Locate the cell with the specified text and output its (X, Y) center coordinate. 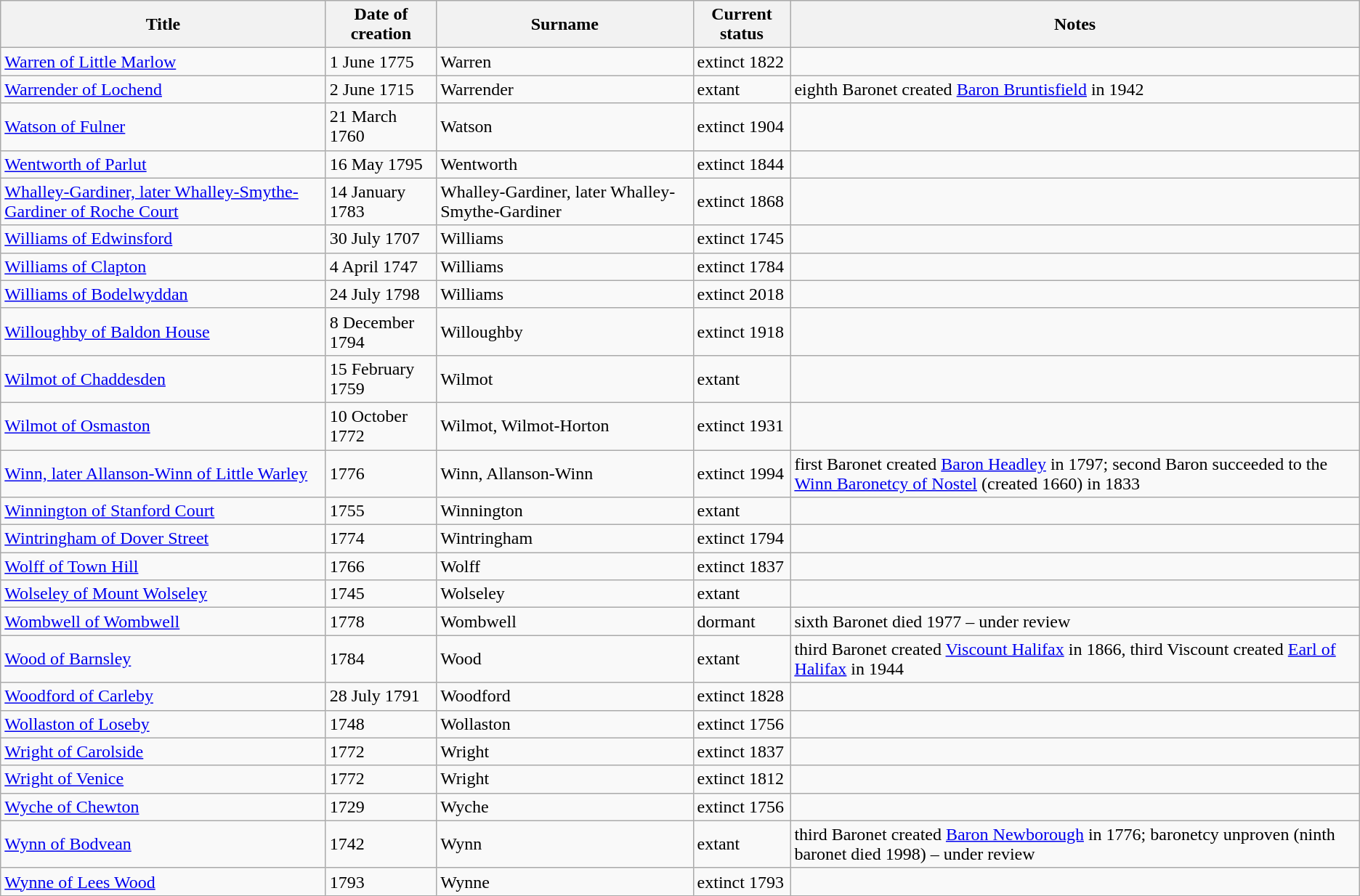
dormant (742, 622)
Wright of Venice (163, 779)
Wolseley of Mount Wolseley (163, 594)
Wilmot (565, 379)
eighth Baronet created Baron Bruntisfield in 1942 (1075, 89)
extinct 1904 (742, 126)
Wood (565, 659)
Williams of Clapton (163, 266)
1784 (381, 659)
10 October 1772 (381, 425)
Wynn (565, 844)
Wilmot of Osmaston (163, 425)
Willoughby (565, 331)
extinct 1794 (742, 539)
third Baronet created Viscount Halifax in 1866, third Viscount created Earl of Halifax in 1944 (1075, 659)
Wintringham of Dover Street (163, 539)
extinct 1844 (742, 164)
extinct 1918 (742, 331)
24 July 1798 (381, 294)
15 February 1759 (381, 379)
Wollaston (565, 724)
Whalley-Gardiner, later Whalley-Smythe-Gardiner (565, 202)
Wolff of Town Hill (163, 566)
Wentworth of Parlut (163, 164)
extinct 1784 (742, 266)
Wentworth (565, 164)
1729 (381, 807)
extinct 1822 (742, 62)
Warrender of Lochend (163, 89)
sixth Baronet died 1977 – under review (1075, 622)
Wilmot, Wilmot-Horton (565, 425)
Warren of Little Marlow (163, 62)
14 January 1783 (381, 202)
extinct 1828 (742, 696)
Wollaston of Loseby (163, 724)
Notes (1075, 25)
1793 (381, 881)
Wolseley (565, 594)
Watson (565, 126)
Willoughby of Baldon House (163, 331)
extinct 1793 (742, 881)
1748 (381, 724)
Williams of Edwinsford (163, 239)
Wynne (565, 881)
Date of creation (381, 25)
Wynne of Lees Wood (163, 881)
first Baronet created Baron Headley in 1797; second Baron succeeded to the Winn Baronetcy of Nostel (created 1660) in 1833 (1075, 473)
Woodford of Carleby (163, 696)
Title (163, 25)
1776 (381, 473)
21 March 1760 (381, 126)
extinct 1931 (742, 425)
extinct 2018 (742, 294)
1745 (381, 594)
Winn, Allanson-Winn (565, 473)
Wright of Carolside (163, 752)
Wombwell (565, 622)
30 July 1707 (381, 239)
Wood of Barnsley (163, 659)
Winnington of Stanford Court (163, 511)
Woodford (565, 696)
8 December 1794 (381, 331)
1 June 1775 (381, 62)
16 May 1795 (381, 164)
Warren (565, 62)
extinct 1868 (742, 202)
Winnington (565, 511)
Winn, later Allanson-Winn of Little Warley (163, 473)
Warrender (565, 89)
third Baronet created Baron Newborough in 1776; baronetcy unproven (ninth baronet died 1998) – under review (1075, 844)
Current status (742, 25)
Wolff (565, 566)
extinct 1994 (742, 473)
Wynn of Bodvean (163, 844)
extinct 1745 (742, 239)
4 April 1747 (381, 266)
1774 (381, 539)
Wombwell of Wombwell (163, 622)
Wintringham (565, 539)
1742 (381, 844)
Watson of Fulner (163, 126)
Whalley-Gardiner, later Whalley-Smythe-Gardiner of Roche Court (163, 202)
Surname (565, 25)
extinct 1812 (742, 779)
Wilmot of Chaddesden (163, 379)
Williams of Bodelwyddan (163, 294)
2 June 1715 (381, 89)
Wyche (565, 807)
1778 (381, 622)
Wyche of Chewton (163, 807)
28 July 1791 (381, 696)
1766 (381, 566)
1755 (381, 511)
